From the cell containing the given text, extract its center point as [X, Y] coordinate. 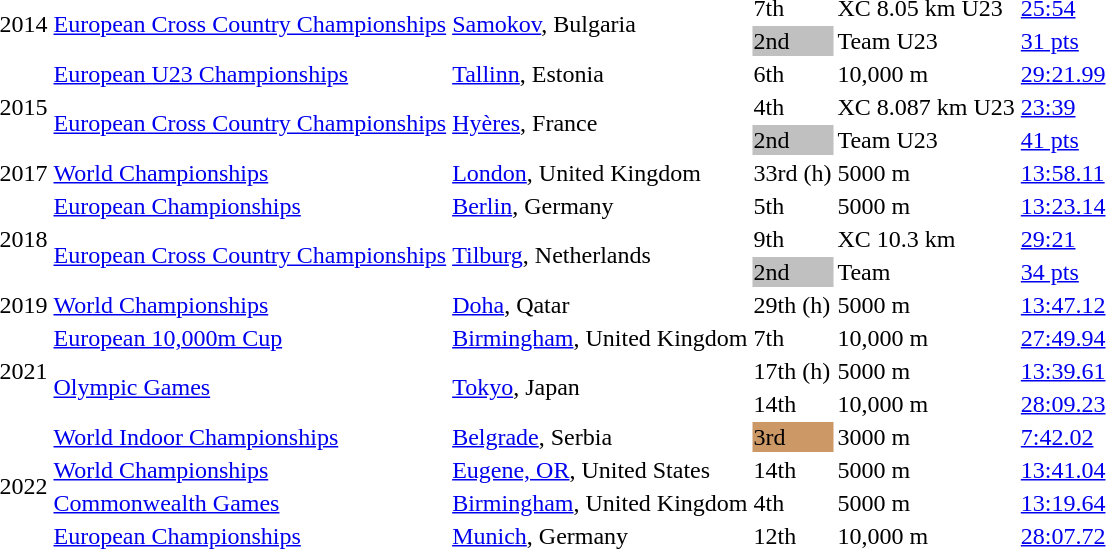
European 10,000m Cup [250, 338]
9th [792, 239]
5th [792, 206]
Tallinn, Estonia [600, 74]
Hyères, France [600, 124]
Berlin, Germany [600, 206]
Tokyo, Japan [600, 388]
6th [792, 74]
World Indoor Championships [250, 437]
29th (h) [792, 305]
3000 m [926, 437]
European U23 Championships [250, 74]
XC 8.087 km U23 [926, 107]
17th (h) [792, 371]
Doha, Qatar [600, 305]
London, United Kingdom [600, 173]
Team [926, 272]
33rd (h) [792, 173]
XC 10.3 km [926, 239]
Commonwealth Games [250, 503]
Tilburg, Netherlands [600, 256]
7th [792, 338]
European Championships [250, 206]
Olympic Games [250, 388]
Belgrade, Serbia [600, 437]
Eugene, OR, United States [600, 470]
3rd [792, 437]
